From the cell containing the given text, extract its center point as [X, Y] coordinate. 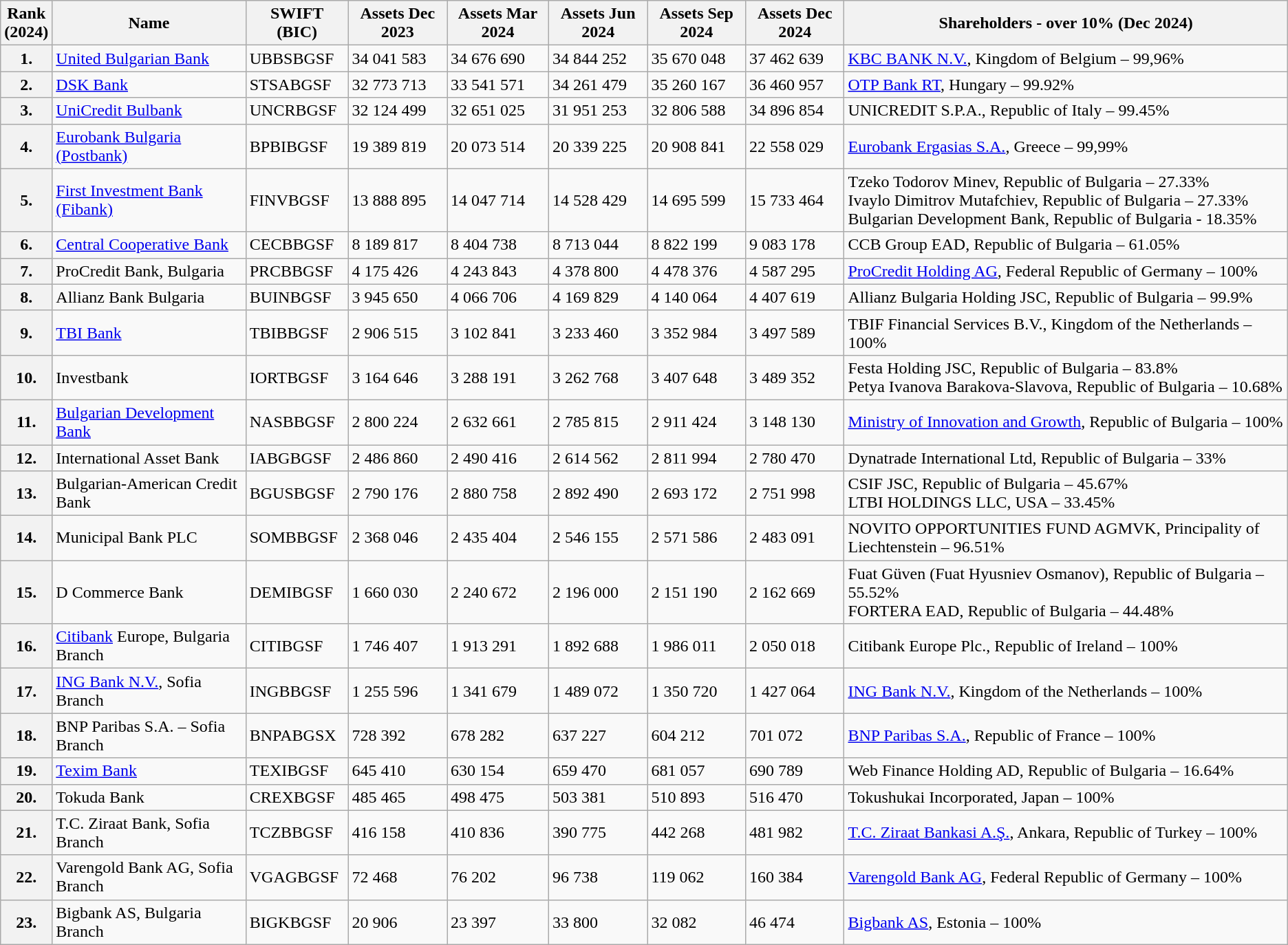
2 800 224 [398, 422]
2. [26, 85]
Varengold Bank AG, Sofia Branch [149, 878]
NASBBGSF [297, 422]
KBC BANK N.V., Kingdom of Belgium – 99,96% [1066, 58]
160 384 [794, 878]
4 243 843 [498, 271]
IABGBGSF [297, 457]
DSK Bank [149, 85]
UNCRBGSF [297, 111]
410 836 [498, 832]
3 288 191 [498, 377]
485 465 [398, 797]
2 435 404 [498, 538]
Allianz Bank Bulgaria [149, 297]
442 268 [696, 832]
23 397 [498, 922]
46 474 [794, 922]
4. [26, 146]
14 528 429 [598, 200]
2 880 758 [498, 494]
1 660 030 [398, 592]
604 212 [696, 736]
3 945 650 [398, 297]
International Asset Bank [149, 457]
498 475 [498, 797]
ING Bank N.V., Kingdom of the Netherlands – 100% [1066, 691]
8. [26, 297]
Assets Dec 2024 [794, 23]
1 489 072 [598, 691]
FINVBGSF [297, 200]
Allianz Bulgaria Holding JSC, Republic of Bulgaria – 99.9% [1066, 297]
BIGKBGSF [297, 922]
1. [26, 58]
3 407 648 [696, 377]
34 676 690 [498, 58]
CSIF JSC, Republic of Bulgaria – 45.67%LTBI HOLDINGS LLC, USA – 33.45% [1066, 494]
Texim Bank [149, 771]
4 066 706 [498, 297]
12. [26, 457]
1 350 720 [696, 691]
Assets Jun 2024 [598, 23]
20 906 [398, 922]
659 470 [598, 771]
CCB Group EAD, Republic of Bulgaria – 61.05% [1066, 245]
INGBBGSF [297, 691]
2 785 815 [598, 422]
2 486 860 [398, 457]
34 261 479 [598, 85]
7. [26, 271]
Festa Holding JSC, Republic of Bulgaria – 83.8%Petya Ivanova Barakova-Slavova, Republic of Bulgaria – 10.68% [1066, 377]
First Investment Bank (Fibank) [149, 200]
Name [149, 23]
D Commerce Bank [149, 592]
14. [26, 538]
2 614 562 [598, 457]
19. [26, 771]
31 951 253 [598, 111]
2 050 018 [794, 647]
TCZBBGSF [297, 832]
BNPABGSX [297, 736]
Bigbank AS, Estonia – 100% [1066, 922]
390 775 [598, 832]
8 713 044 [598, 245]
516 470 [794, 797]
20 908 841 [696, 146]
Citibank Europe Plc., Republic of Ireland – 100% [1066, 647]
BGUSBGSF [297, 494]
Citibank Europe, Bulgaria Branch [149, 647]
728 392 [398, 736]
8 404 738 [498, 245]
2 811 994 [696, 457]
2 693 172 [696, 494]
3 102 841 [498, 333]
678 282 [498, 736]
17. [26, 691]
NOVITO OPPORTUNITIES FUND AGMVK, Principality of Liechtenstein – 96.51% [1066, 538]
1 892 688 [598, 647]
2 632 661 [498, 422]
Assets Dec 2023 [398, 23]
3 164 646 [398, 377]
Eurobank Ergasias S.A., Greece – 99,99% [1066, 146]
32 773 713 [398, 85]
BUINBGSF [297, 297]
21. [26, 832]
2 571 586 [696, 538]
510 893 [696, 797]
TEXIBGSF [297, 771]
VGAGBGSF [297, 878]
SOMBBGSF [297, 538]
34 896 854 [794, 111]
Investbank [149, 377]
32 806 588 [696, 111]
1 986 011 [696, 647]
5. [26, 200]
20. [26, 797]
72 468 [398, 878]
36 460 957 [794, 85]
Bigbank AS, Bulgaria Branch [149, 922]
1 427 064 [794, 691]
8 189 817 [398, 245]
Municipal Bank PLC [149, 538]
20 073 514 [498, 146]
2 790 176 [398, 494]
4 407 619 [794, 297]
TBIF Financial Services B.V., Kingdom of the Netherlands – 100% [1066, 333]
BPBIBGSF [297, 146]
4 175 426 [398, 271]
33 800 [598, 922]
645 410 [398, 771]
2 906 515 [398, 333]
STSABGSF [297, 85]
1 341 679 [498, 691]
14 695 599 [696, 200]
UNICREDIT S.P.A., Republic of Italy – 99.45% [1066, 111]
35 260 167 [696, 85]
503 381 [598, 797]
Bulgarian Development Bank [149, 422]
9. [26, 333]
16. [26, 647]
15 733 464 [794, 200]
2 490 416 [498, 457]
ING Bank N.V., Sofia Branch [149, 691]
Eurobank Bulgaria (Postbank) [149, 146]
14 047 714 [498, 200]
1 255 596 [398, 691]
3 262 768 [598, 377]
32 651 025 [498, 111]
119 062 [696, 878]
13 888 895 [398, 200]
690 789 [794, 771]
ProCredit Bank, Bulgaria [149, 271]
2 151 190 [696, 592]
3 233 460 [598, 333]
8 822 199 [696, 245]
2 780 470 [794, 457]
Dynatrade International Ltd, Republic of Bulgaria – 33% [1066, 457]
4 587 295 [794, 271]
TBI Bank [149, 333]
13. [26, 494]
416 158 [398, 832]
CREXBGSF [297, 797]
CITIBGSF [297, 647]
4 169 829 [598, 297]
2 368 046 [398, 538]
32 124 499 [398, 111]
OTP Bank RT, Hungary – 99.92% [1066, 85]
4 378 800 [598, 271]
681 057 [696, 771]
United Bulgarian Bank [149, 58]
Bulgarian-American Credit Bank [149, 494]
DEMIBGSF [297, 592]
PRCBBGSF [297, 271]
SWIFT (BIC) [297, 23]
2 911 424 [696, 422]
3 352 984 [696, 333]
23. [26, 922]
ProCredit Holding AG, Federal Republic of Germany – 100% [1066, 271]
2 751 998 [794, 494]
Varengold Bank AG, Federal Republic of Germany – 100% [1066, 878]
35 670 048 [696, 58]
3 497 589 [794, 333]
1 913 291 [498, 647]
1 746 407 [398, 647]
481 982 [794, 832]
2 483 091 [794, 538]
IORTBGSF [297, 377]
Shareholders - over 10% (Dec 2024) [1066, 23]
3 489 352 [794, 377]
630 154 [498, 771]
10. [26, 377]
2 892 490 [598, 494]
UBBSBGSF [297, 58]
2 162 669 [794, 592]
BNP Paribas S.A. – Sofia Branch [149, 736]
20 339 225 [598, 146]
TBIBBGSF [297, 333]
CECBBGSF [297, 245]
11. [26, 422]
Tokuda Bank [149, 797]
37 462 639 [794, 58]
6. [26, 245]
18. [26, 736]
76 202 [498, 878]
2 240 672 [498, 592]
4 478 376 [696, 271]
Central Cooperative Bank [149, 245]
BNP Paribas S.A., Republic of France – 100% [1066, 736]
Assets Mar 2024 [498, 23]
T.C. Ziraat Bank, Sofia Branch [149, 832]
32 082 [696, 922]
T.C. Ziraat Bankasi A.Ş., Ankara, Republic of Turkey – 100% [1066, 832]
Fuat Güven (Fuat Hyusniev Osmanov), Republic of Bulgaria – 55.52%FORTERA EAD, Republic of Bulgaria – 44.48% [1066, 592]
UniCredit Bulbank [149, 111]
637 227 [598, 736]
Ministry of Innovation and Growth, Republic of Bulgaria – 100% [1066, 422]
34 844 252 [598, 58]
15. [26, 592]
33 541 571 [498, 85]
9 083 178 [794, 245]
2 546 155 [598, 538]
3. [26, 111]
22 558 029 [794, 146]
701 072 [794, 736]
34 041 583 [398, 58]
2 196 000 [598, 592]
22. [26, 878]
Tokushukai Incorporated, Japan – 100% [1066, 797]
Rank(2024) [26, 23]
19 389 819 [398, 146]
96 738 [598, 878]
Web Finance Holding AD, Republic of Bulgaria – 16.64% [1066, 771]
Assets Sep 2024 [696, 23]
3 148 130 [794, 422]
4 140 064 [696, 297]
